Scan for the cell matching the given text and deliver its (X, Y) coordinate at center. 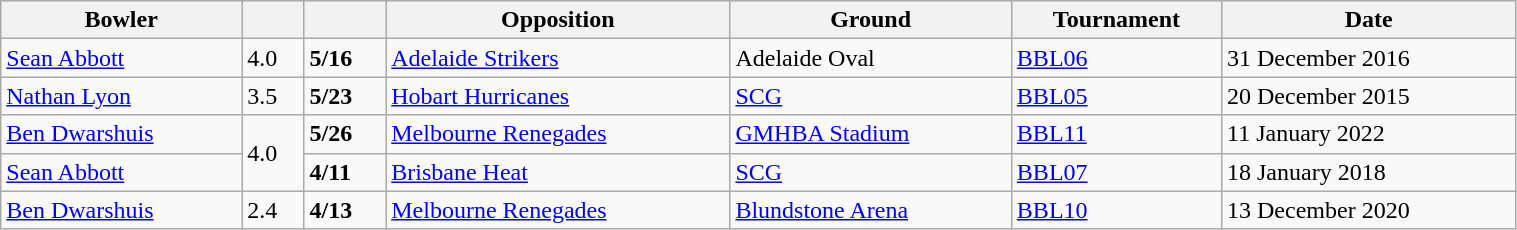
20 December 2015 (1368, 96)
5/16 (345, 58)
Hobart Hurricanes (558, 96)
BBL10 (1116, 210)
BBL11 (1116, 134)
13 December 2020 (1368, 210)
BBL06 (1116, 58)
BBL07 (1116, 172)
Tournament (1116, 20)
BBL05 (1116, 96)
31 December 2016 (1368, 58)
Adelaide Oval (870, 58)
Brisbane Heat (558, 172)
18 January 2018 (1368, 172)
Blundstone Arena (870, 210)
2.4 (273, 210)
Ground (870, 20)
Adelaide Strikers (558, 58)
GMHBA Stadium (870, 134)
Opposition (558, 20)
3.5 (273, 96)
5/23 (345, 96)
Bowler (122, 20)
5/26 (345, 134)
4/11 (345, 172)
4/13 (345, 210)
Date (1368, 20)
Nathan Lyon (122, 96)
11 January 2022 (1368, 134)
